Detect which cell encompasses the target text, then output its (x, y) center coordinate. 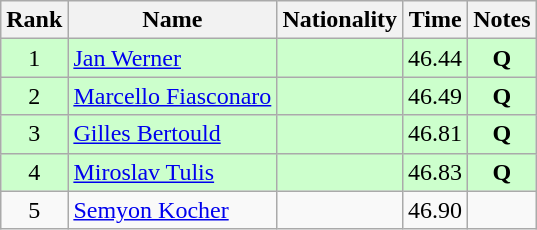
1 (34, 58)
2 (34, 96)
Miroslav Tulis (172, 172)
5 (34, 210)
Marcello Fiasconaro (172, 96)
Rank (34, 20)
Jan Werner (172, 58)
Time (436, 20)
4 (34, 172)
46.81 (436, 134)
46.90 (436, 210)
Notes (502, 20)
Name (172, 20)
46.44 (436, 58)
46.49 (436, 96)
3 (34, 134)
46.83 (436, 172)
Nationality (340, 20)
Semyon Kocher (172, 210)
Gilles Bertould (172, 134)
